Scan for the cell matching the given text and deliver its (X, Y) coordinate at center. 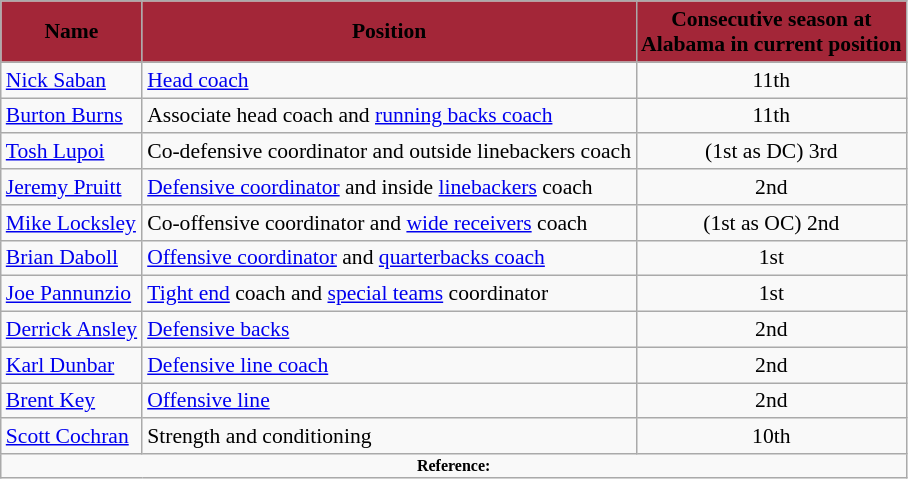
Nick Saban (72, 80)
10th (772, 437)
Brian Daboll (72, 258)
Defensive line coach (389, 365)
Jeremy Pruitt (72, 187)
Brent Key (72, 401)
Tosh Lupoi (72, 152)
Consecutive season atAlabama in current position (772, 32)
Tight end coach and special teams coordinator (389, 294)
Reference: (454, 466)
Burton Burns (72, 116)
Co-offensive coordinator and wide receivers coach (389, 223)
Offensive line (389, 401)
Scott Cochran (72, 437)
Offensive coordinator and quarterbacks coach (389, 258)
Defensive backs (389, 330)
Strength and conditioning (389, 437)
Associate head coach and running backs coach (389, 116)
Mike Locksley (72, 223)
Name (72, 32)
(1st as DC) 3rd (772, 152)
Co-defensive coordinator and outside linebackers coach (389, 152)
Joe Pannunzio (72, 294)
Karl Dunbar (72, 365)
Defensive coordinator and inside linebackers coach (389, 187)
Head coach (389, 80)
(1st as OC) 2nd (772, 223)
Derrick Ansley (72, 330)
Position (389, 32)
